Detect which cell encompasses the target text, then output its (X, Y) center coordinate. 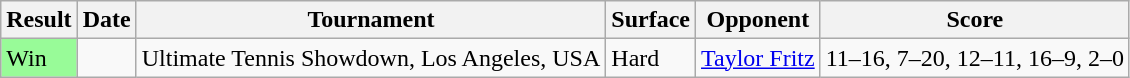
Tournament (371, 20)
Result (39, 20)
Date (106, 20)
Hard (651, 58)
Surface (651, 20)
Ultimate Tennis Showdown, Los Angeles, USA (371, 58)
Win (39, 58)
Opponent (758, 20)
Taylor Fritz (758, 58)
11–16, 7–20, 12–11, 16–9, 2–0 (974, 58)
Score (974, 20)
